Return the [x, y] coordinate for the center point of the cell that contains the specified text.  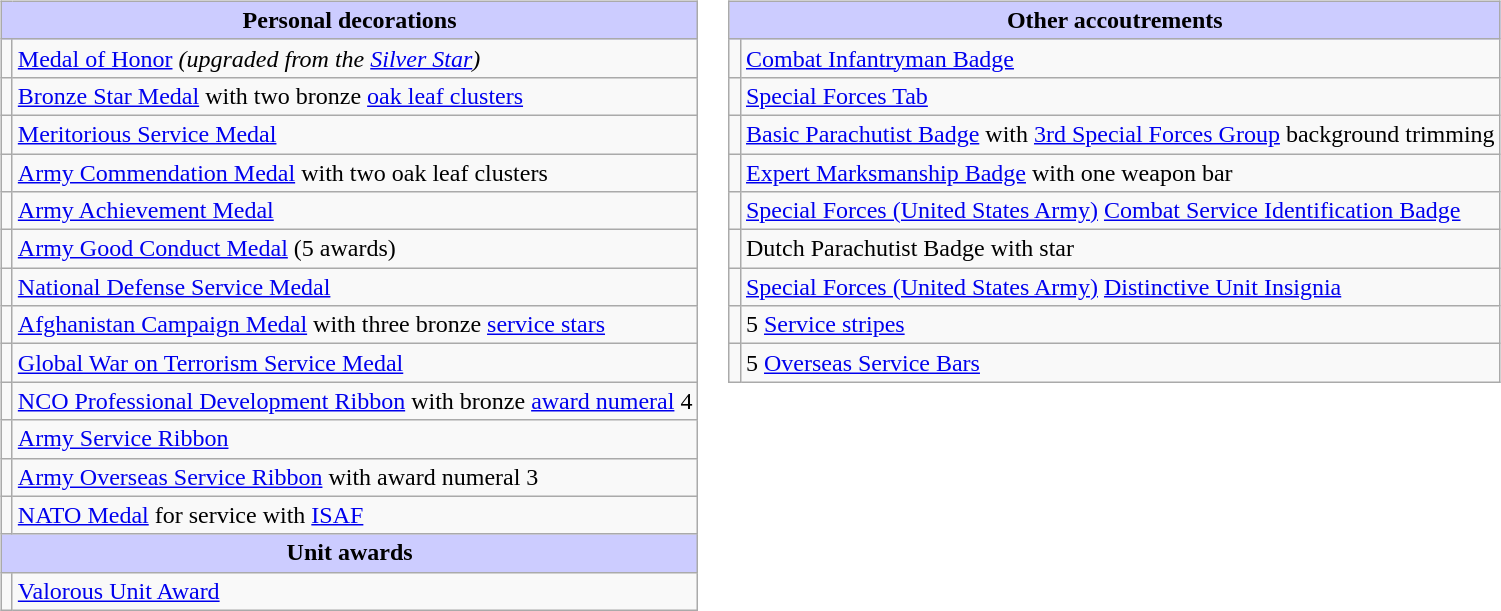
5 Overseas Service Bars [1120, 363]
Bronze Star Medal with two bronze oak leaf clusters [355, 96]
Basic Parachutist Badge with 3rd Special Forces Group background trimming [1120, 134]
Meritorious Service Medal [355, 134]
Army Commendation Medal with two oak leaf clusters [355, 173]
NATO Medal for service with ISAF [355, 515]
Other accoutrements [1114, 20]
Special Forces (United States Army) Distinctive Unit Insignia [1120, 287]
Valorous Unit Award [355, 591]
Expert Marksmanship Badge with one weapon bar [1120, 173]
Army Service Ribbon [355, 439]
Combat Infantryman Badge [1120, 58]
Afghanistan Campaign Medal with three bronze service stars [355, 325]
Global War on Terrorism Service Medal [355, 363]
NCO Professional Development Ribbon with bronze award numeral 4 [355, 401]
National Defense Service Medal [355, 287]
Personal decorations [350, 20]
Army Good Conduct Medal (5 awards) [355, 249]
Army Achievement Medal [355, 211]
Medal of Honor (upgraded from the Silver Star) [355, 58]
5 Service stripes [1120, 325]
Special Forces (United States Army) Combat Service Identification Badge [1120, 211]
Special Forces Tab [1120, 96]
Unit awards [350, 553]
Dutch Parachutist Badge with star [1120, 249]
Army Overseas Service Ribbon with award numeral 3 [355, 477]
